Extract the (x, y) coordinate from the center of the cell holding the provided text.  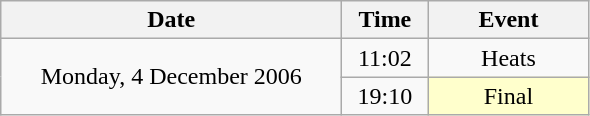
Monday, 4 December 2006 (172, 77)
19:10 (385, 96)
Date (172, 20)
Final (508, 96)
11:02 (385, 58)
Heats (508, 58)
Event (508, 20)
Time (385, 20)
